Determine the (X, Y) coordinate at the center of the cell enclosing the given text.  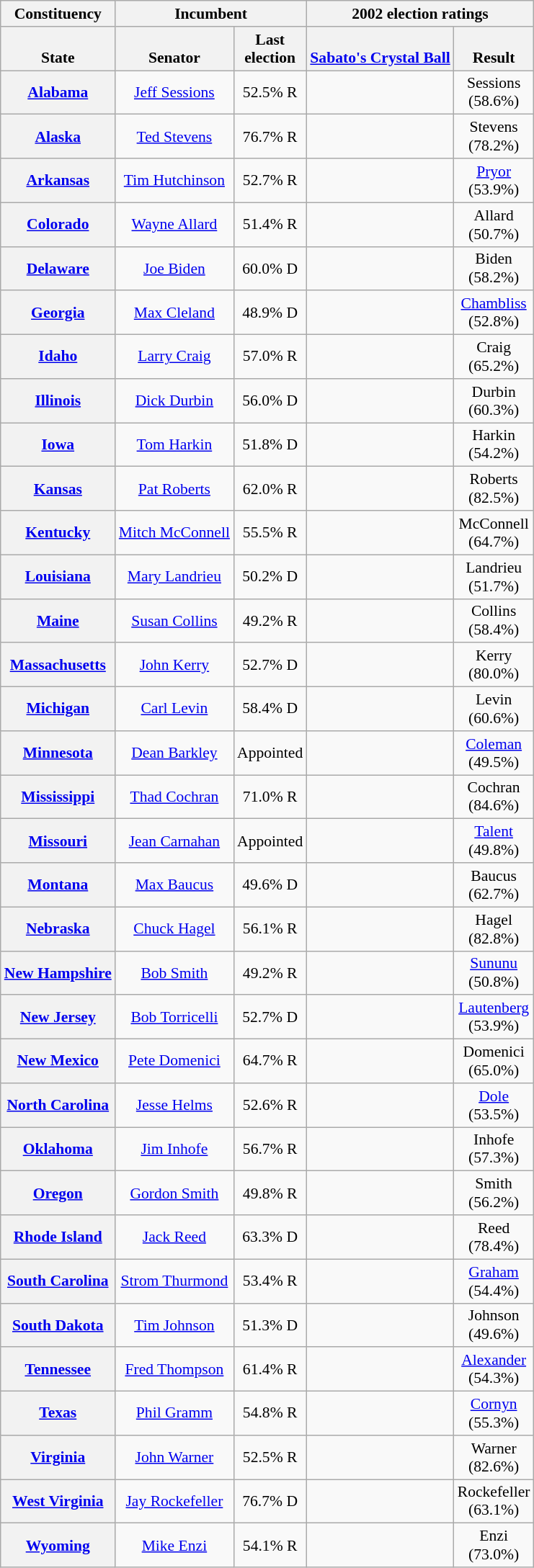
56.7% R (270, 1150)
Stevens(78.2%) (494, 137)
52.7% R (270, 180)
North Carolina (58, 1105)
Carl Levin (174, 709)
Montana (58, 884)
Enzi(73.0%) (494, 1546)
Chambliss(52.8%) (494, 313)
Nebraska (58, 929)
Virginia (58, 1458)
John Warner (174, 1458)
Tim Johnson (174, 1325)
Lautenberg(53.9%) (494, 1017)
Senator (174, 49)
Durbin(60.3%) (494, 400)
Lastelection (270, 49)
New Hampshire (58, 972)
Thad Cochran (174, 797)
Biden (58.2%) (494, 268)
Sabato's Crystal Ball (380, 49)
State (58, 49)
Constituency (58, 14)
West Virginia (58, 1501)
Inhofe(57.3%) (494, 1150)
Collins(58.4%) (494, 621)
Smith (56.2%) (494, 1193)
76.7% R (270, 137)
Colorado (58, 225)
Allard (50.7%) (494, 225)
Delaware (58, 268)
58.4% D (270, 709)
53.4% R (270, 1281)
Cochran(84.6%) (494, 797)
Alabama (58, 92)
Pete Domenici (174, 1062)
New Jersey (58, 1017)
South Carolina (58, 1281)
54.1% R (270, 1546)
60.0% D (270, 268)
Oregon (58, 1193)
Incumbent (211, 14)
Joe Biden (174, 268)
Wyoming (58, 1546)
55.5% R (270, 533)
Arkansas (58, 180)
49.6% D (270, 884)
Susan Collins (174, 621)
Tim Hutchinson (174, 180)
56.1% R (270, 929)
Rockefeller(63.1%) (494, 1501)
63.3% D (270, 1237)
Kansas (58, 488)
64.7% R (270, 1062)
51.3% D (270, 1325)
Roberts (82.5%) (494, 488)
Jack Reed (174, 1237)
Wayne Allard (174, 225)
54.8% R (270, 1413)
Dole(53.5%) (494, 1105)
McConnell(64.7%) (494, 533)
Iowa (58, 445)
Oklahoma (58, 1150)
Missouri (58, 841)
Tennessee (58, 1370)
57.0% R (270, 357)
62.0% R (270, 488)
56.0% D (270, 400)
New Mexico (58, 1062)
Alexander (54.3%) (494, 1370)
Landrieu(51.7%) (494, 576)
Kerry(80.0%) (494, 666)
Craig(65.2%) (494, 357)
61.4% R (270, 1370)
Sessions(58.6%) (494, 92)
Pryor (53.9%) (494, 180)
Pat Roberts (174, 488)
Chuck Hagel (174, 929)
Dick Durbin (174, 400)
Larry Craig (174, 357)
Massachusetts (58, 666)
Rhode Island (58, 1237)
Hagel(82.8%) (494, 929)
Strom Thurmond (174, 1281)
2002 election ratings (419, 14)
Johnson (49.6%) (494, 1325)
Louisiana (58, 576)
Maine (58, 621)
Harkin(54.2%) (494, 445)
Talent (49.8%) (494, 841)
Jean Carnahan (174, 841)
48.9% D (270, 313)
Kentucky (58, 533)
76.7% D (270, 1501)
52.6% R (270, 1105)
Georgia (58, 313)
Mitch McConnell (174, 533)
Sununu(50.8%) (494, 972)
Phil Gramm (174, 1413)
Coleman(49.5%) (494, 753)
Mary Landrieu (174, 576)
Result (494, 49)
Reed(78.4%) (494, 1237)
Bob Smith (174, 972)
49.8% R (270, 1193)
Mike Enzi (174, 1546)
Ted Stevens (174, 137)
Idaho (58, 357)
Illinois (58, 400)
Bob Torricelli (174, 1017)
Cornyn(55.3%) (494, 1413)
Jesse Helms (174, 1105)
John Kerry (174, 666)
51.8% D (270, 445)
Jeff Sessions (174, 92)
Texas (58, 1413)
51.4% R (270, 225)
71.0% R (270, 797)
Fred Thompson (174, 1370)
Jim Inhofe (174, 1150)
Mississippi (58, 797)
Domenici(65.0%) (494, 1062)
Levin (60.6%) (494, 709)
Dean Barkley (174, 753)
Jay Rockefeller (174, 1501)
Warner(82.6%) (494, 1458)
Max Cleland (174, 313)
Max Baucus (174, 884)
Gordon Smith (174, 1193)
Michigan (58, 709)
Tom Harkin (174, 445)
Graham(54.4%) (494, 1281)
Baucus (62.7%) (494, 884)
South Dakota (58, 1325)
Alaska (58, 137)
50.2% D (270, 576)
Minnesota (58, 753)
